Scan for the cell matching the given text and deliver its [X, Y] coordinate at center. 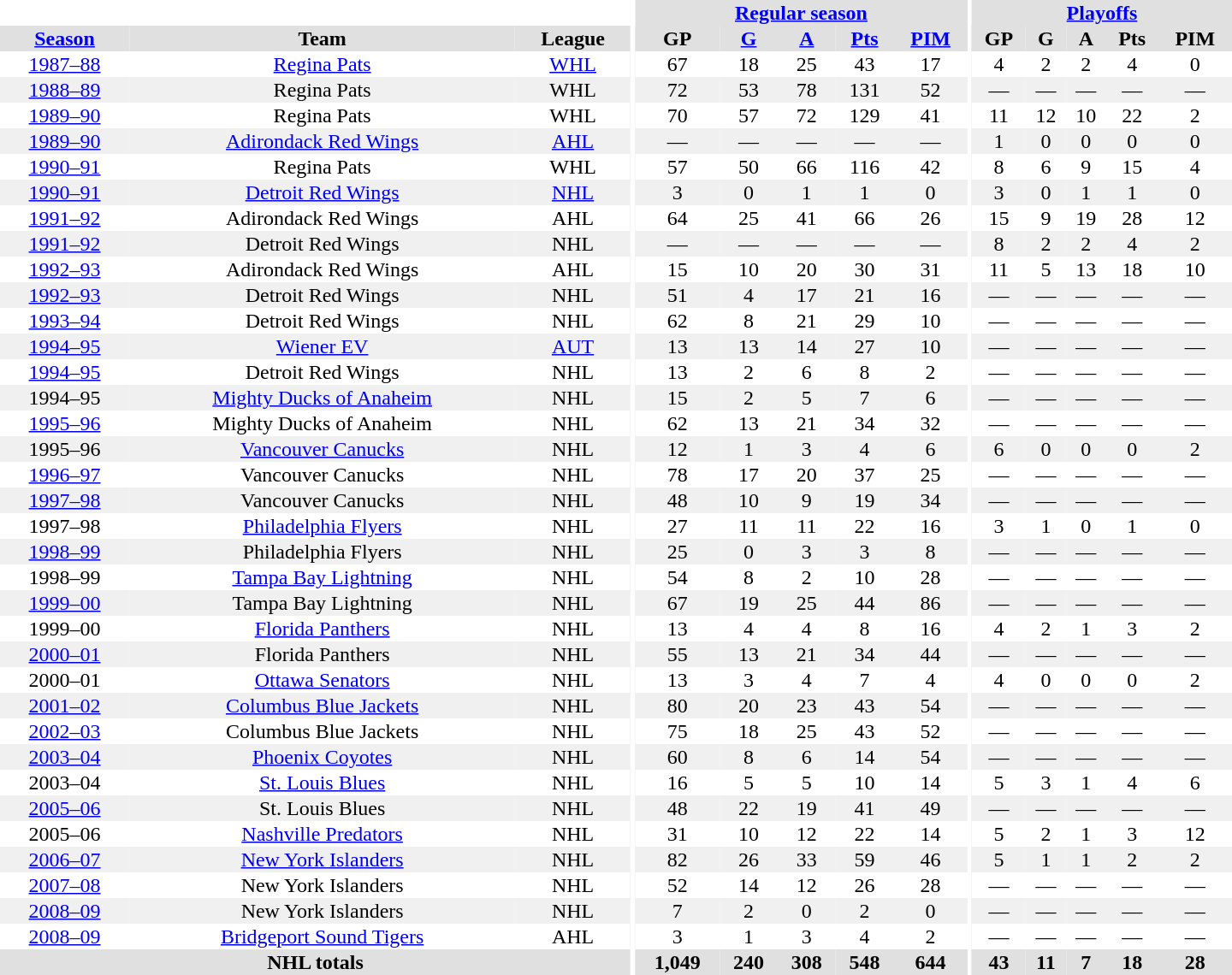
23 [807, 706]
Season [65, 38]
Phoenix Coyotes [322, 757]
1996–97 [65, 475]
53 [749, 90]
33 [807, 860]
60 [678, 757]
51 [678, 295]
129 [865, 115]
Team [322, 38]
82 [678, 860]
30 [865, 269]
75 [678, 731]
Playoffs [1102, 13]
2006–07 [65, 860]
Bridgeport Sound Tigers [322, 937]
548 [865, 962]
Nashville Predators [322, 834]
240 [749, 962]
Ottawa Senators [322, 680]
2002–03 [65, 731]
116 [865, 167]
64 [678, 218]
Wiener EV [322, 346]
644 [930, 962]
29 [865, 321]
1987–88 [65, 64]
59 [865, 860]
1,049 [678, 962]
1988–89 [65, 90]
86 [930, 603]
2001–02 [65, 706]
70 [678, 115]
NHL totals [315, 962]
Regular season [801, 13]
AUT [573, 346]
55 [678, 654]
1993–94 [65, 321]
League [573, 38]
50 [749, 167]
37 [865, 475]
46 [930, 860]
80 [678, 706]
49 [930, 808]
2007–08 [65, 885]
308 [807, 962]
42 [930, 167]
131 [865, 90]
32 [930, 423]
